Pinpoint the cell where the given text exists, returning its (X, Y) midpoint coordinate. 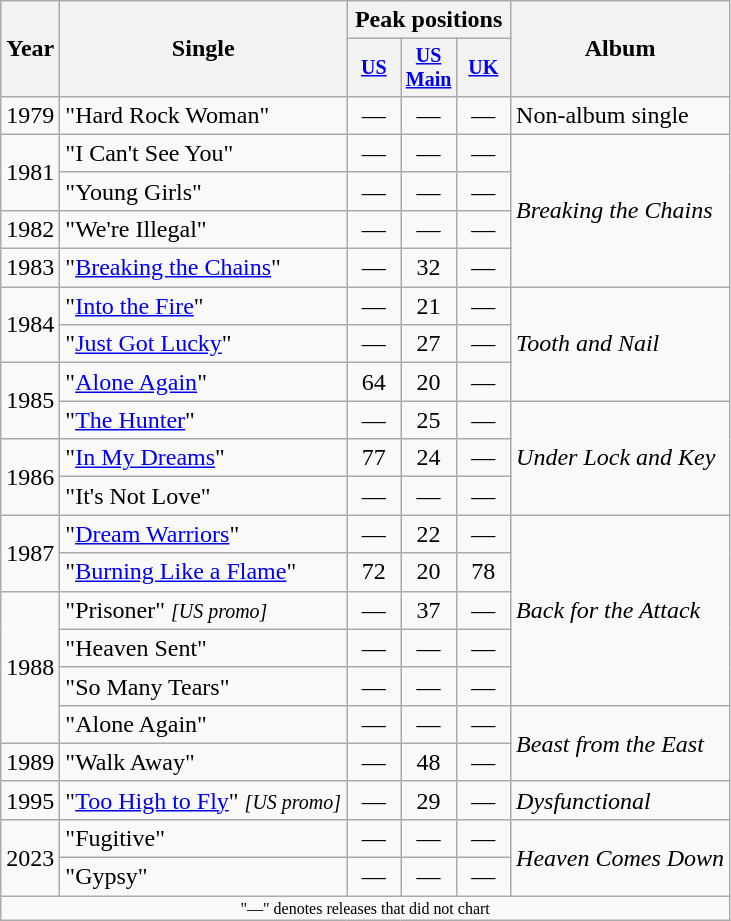
"Prisoner" [US promo] (204, 610)
Beast from the East (620, 743)
"I Can't See You" (204, 153)
Back for the Attack (620, 610)
Non-album single (620, 115)
24 (428, 458)
Heaven Comes Down (620, 857)
Album (620, 49)
Under Lock and Key (620, 458)
"Just Got Lucky" (204, 344)
"—" denotes releases that did not chart (366, 908)
"Young Girls" (204, 191)
21 (428, 306)
"Hard Rock Woman" (204, 115)
Year (30, 49)
78 (483, 572)
1982 (30, 229)
27 (428, 344)
1981 (30, 172)
1987 (30, 553)
US (374, 68)
2023 (30, 857)
"Dream Warriors" (204, 534)
UK (483, 68)
1989 (30, 762)
1979 (30, 115)
37 (428, 610)
1983 (30, 268)
1985 (30, 401)
25 (428, 420)
32 (428, 268)
Single (204, 49)
"So Many Tears" (204, 686)
29 (428, 800)
Breaking the Chains (620, 210)
"Burning Like a Flame" (204, 572)
72 (374, 572)
"In My Dreams" (204, 458)
1986 (30, 477)
"We're Illegal" (204, 229)
"It's Not Love" (204, 496)
US Main (428, 68)
"Too High to Fly" [US promo] (204, 800)
Peak positions (429, 20)
77 (374, 458)
"Fugitive" (204, 838)
22 (428, 534)
64 (374, 382)
1995 (30, 800)
48 (428, 762)
"The Hunter" (204, 420)
"Gypsy" (204, 877)
"Into the Fire" (204, 306)
"Walk Away" (204, 762)
Dysfunctional (620, 800)
"Breaking the Chains" (204, 268)
1984 (30, 325)
"Heaven Sent" (204, 648)
Tooth and Nail (620, 344)
1988 (30, 667)
